Locate the cell with the specified text and output its (x, y) center coordinate. 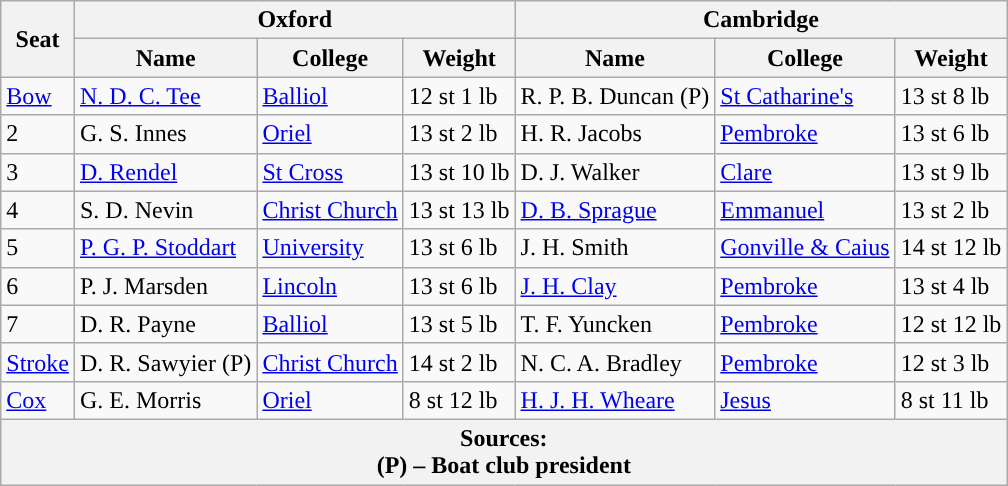
14 st 2 lb (459, 362)
13 st 5 lb (459, 324)
Cambridge (761, 20)
12 st 1 lb (459, 96)
13 st 10 lb (459, 172)
Sources:(P) – Boat club president (504, 452)
Emmanuel (805, 210)
Stroke (38, 362)
Oxford (294, 20)
N. D. C. Tee (165, 96)
St Cross (330, 172)
G. E. Morris (165, 400)
2 (38, 134)
D. R. Payne (165, 324)
12 st 12 lb (951, 324)
T. F. Yuncken (615, 324)
D. R. Sawyier (P) (165, 362)
H. R. Jacobs (615, 134)
N. C. A. Bradley (615, 362)
13 st 9 lb (951, 172)
Lincoln (330, 286)
Jesus (805, 400)
St Catharine's (805, 96)
J. H. Smith (615, 248)
13 st 8 lb (951, 96)
Bow (38, 96)
D. Rendel (165, 172)
14 st 12 lb (951, 248)
R. P. B. Duncan (P) (615, 96)
12 st 3 lb (951, 362)
13 st 13 lb (459, 210)
7 (38, 324)
P. G. P. Stoddart (165, 248)
J. H. Clay (615, 286)
Clare (805, 172)
P. J. Marsden (165, 286)
Gonville & Caius (805, 248)
3 (38, 172)
8 st 11 lb (951, 400)
Seat (38, 39)
G. S. Innes (165, 134)
S. D. Nevin (165, 210)
8 st 12 lb (459, 400)
5 (38, 248)
6 (38, 286)
Cox (38, 400)
13 st 4 lb (951, 286)
D. J. Walker (615, 172)
D. B. Sprague (615, 210)
University (330, 248)
4 (38, 210)
H. J. H. Wheare (615, 400)
